Identify which cell holds the provided text, then report its (X, Y) central coordinate. 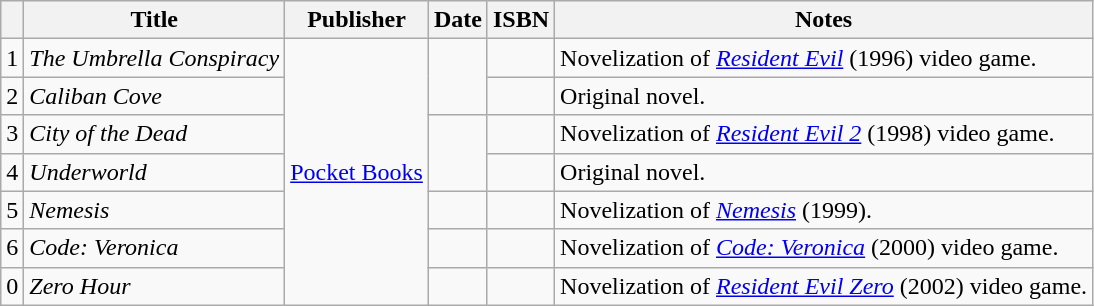
Title (154, 20)
1 (12, 58)
Notes (824, 20)
Pocket Books (357, 172)
3 (12, 134)
Novelization of Resident Evil (1996) video game. (824, 58)
Nemesis (154, 210)
ISBN (520, 20)
Code: Veronica (154, 248)
0 (12, 286)
Novelization of Code: Veronica (2000) video game. (824, 248)
City of the Dead (154, 134)
6 (12, 248)
Zero Hour (154, 286)
Novelization of Nemesis (1999). (824, 210)
Date (458, 20)
Novelization of Resident Evil 2 (1998) video game. (824, 134)
Novelization of Resident Evil Zero (2002) video game. (824, 286)
5 (12, 210)
Caliban Cove (154, 96)
4 (12, 172)
Underworld (154, 172)
The Umbrella Conspiracy (154, 58)
2 (12, 96)
Publisher (357, 20)
